From the cell containing the given text, extract its center point as (X, Y) coordinate. 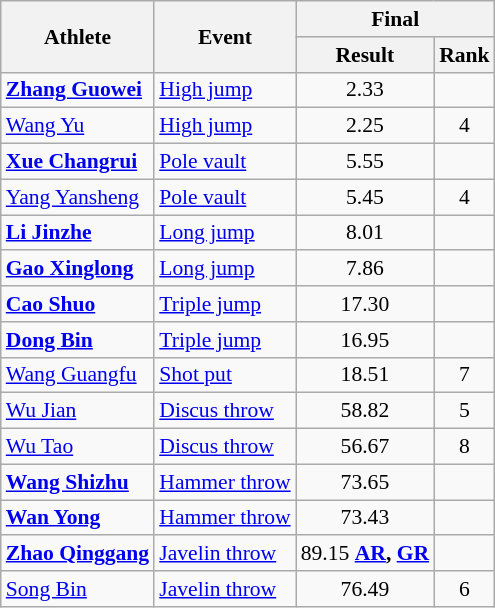
Song Bin (78, 589)
6 (464, 589)
Shot put (224, 375)
2.33 (365, 90)
Wang Guangfu (78, 375)
Dong Bin (78, 340)
8 (464, 447)
Athlete (78, 36)
Yang Yansheng (78, 197)
73.43 (365, 518)
Wu Tao (78, 447)
Wu Jian (78, 411)
7 (464, 375)
Gao Xinglong (78, 269)
8.01 (365, 233)
58.82 (365, 411)
7.86 (365, 269)
76.49 (365, 589)
5.55 (365, 162)
Li Jinzhe (78, 233)
Xue Changrui (78, 162)
Wan Yong (78, 518)
2.25 (365, 126)
5.45 (365, 197)
56.67 (365, 447)
Cao Shuo (78, 304)
Final (396, 19)
Rank (464, 55)
89.15 AR, GR (365, 554)
5 (464, 411)
18.51 (365, 375)
16.95 (365, 340)
73.65 (365, 482)
Zhao Qinggang (78, 554)
Wang Yu (78, 126)
Result (365, 55)
17.30 (365, 304)
Zhang Guowei (78, 90)
Event (224, 36)
Wang Shizhu (78, 482)
